Return the (x, y) coordinate for the center point of the cell that contains the specified text.  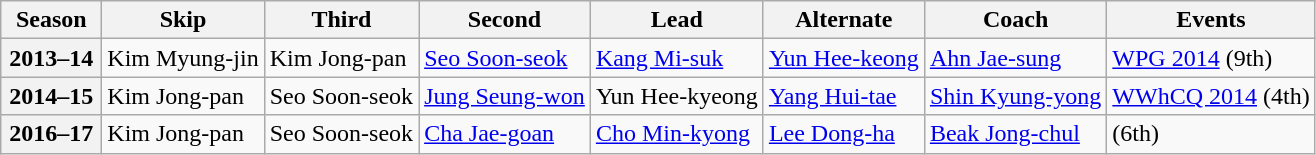
Events (1211, 20)
Kang Mi-suk (676, 58)
Cha Jae-goan (505, 134)
Yun Hee-kyeong (676, 96)
Alternate (844, 20)
Beak Jong-chul (1015, 134)
Lee Dong-ha (844, 134)
Second (505, 20)
(6th) (1211, 134)
Skip (183, 20)
WPG 2014 (9th) (1211, 58)
Ahn Jae-sung (1015, 58)
Yang Hui-tae (844, 96)
Cho Min-kyong (676, 134)
WWhCQ 2014 (4th) (1211, 96)
2013–14 (52, 58)
Shin Kyung-yong (1015, 96)
Coach (1015, 20)
2016–17 (52, 134)
Kim Myung-jin (183, 58)
Season (52, 20)
Yun Hee-keong (844, 58)
Third (341, 20)
Lead (676, 20)
Jung Seung-won (505, 96)
2014–15 (52, 96)
